Return (x, y) of the center of cell containing provided text 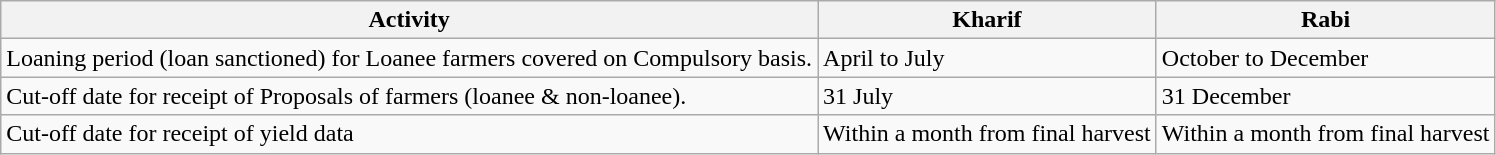
Rabi (1326, 20)
October to December (1326, 58)
Cut-off date for receipt of yield data (410, 134)
Kharif (988, 20)
Cut-off date for receipt of Proposals of farmers (loanee & non-loanee). (410, 96)
31 July (988, 96)
Loaning period (loan sanctioned) for Loanee farmers covered on Compulsory basis. (410, 58)
Activity (410, 20)
April to July (988, 58)
31 December (1326, 96)
